For the text-containing cell, return its midpoint in [X, Y] coordinate format. 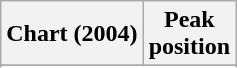
Peakposition [189, 34]
Chart (2004) [72, 34]
